Detect which cell encompasses the target text, then output its (x, y) center coordinate. 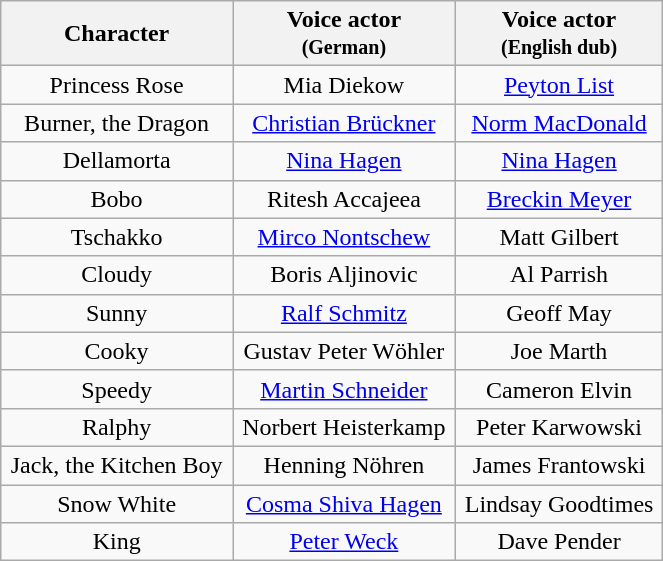
Cloudy (117, 275)
Matt Gilbert (559, 237)
Dellamorta (117, 161)
Mirco Nontschew (344, 237)
Al Parrish (559, 275)
Norbert Heisterkamp (344, 427)
Norm MacDonald (559, 123)
Christian Brückner (344, 123)
Ralf Schmitz (344, 313)
Lindsay Goodtimes (559, 503)
Bobo (117, 199)
Sunny (117, 313)
Cameron Elvin (559, 389)
Ralphy (117, 427)
Speedy (117, 389)
Princess Rose (117, 85)
Breckin Meyer (559, 199)
Voice actor(German) (344, 34)
Henning Nöhren (344, 465)
Peyton List (559, 85)
King (117, 542)
Gustav Peter Wöhler (344, 351)
Cosma Shiva Hagen (344, 503)
Jack, the Kitchen Boy (117, 465)
Boris Aljinovic (344, 275)
Geoff May (559, 313)
Mia Diekow (344, 85)
Voice actor(English dub) (559, 34)
Peter Weck (344, 542)
Ritesh Accajeea (344, 199)
James Frantowski (559, 465)
Tschakko (117, 237)
Cooky (117, 351)
Joe Marth (559, 351)
Character (117, 34)
Martin Schneider (344, 389)
Peter Karwowski (559, 427)
Dave Pender (559, 542)
Burner, the Dragon (117, 123)
Snow White (117, 503)
